For the text-containing cell, return its midpoint in (x, y) coordinate format. 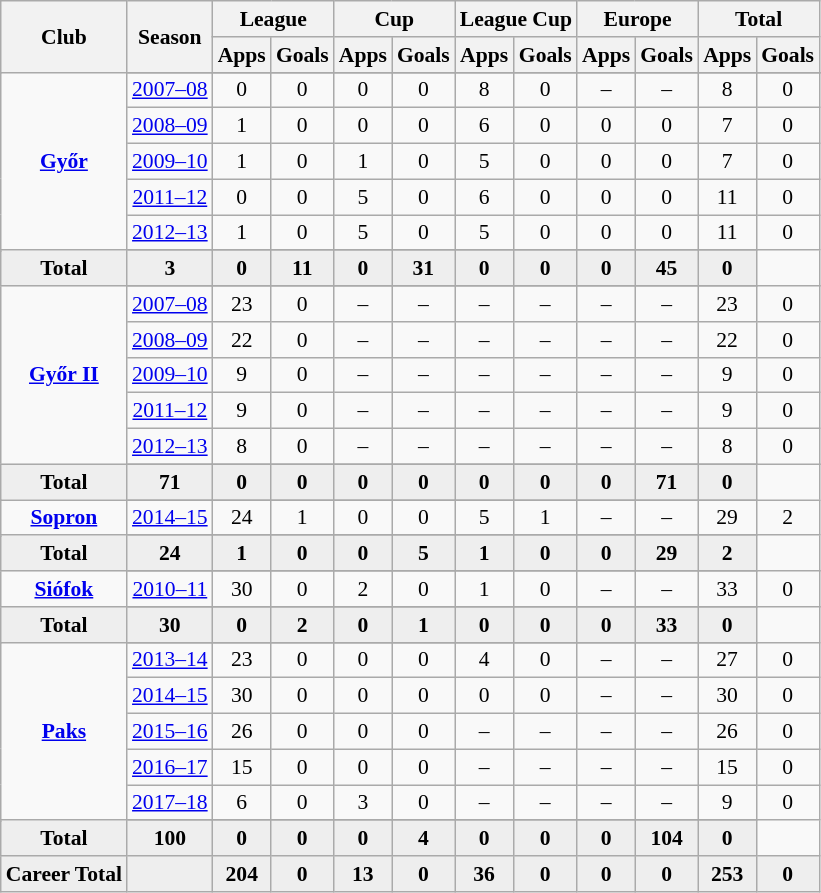
Paks (64, 731)
Siófok (64, 589)
13 (363, 874)
Cup (394, 19)
2010–11 (170, 589)
2017–18 (170, 803)
204 (242, 874)
100 (170, 839)
Club (64, 36)
27 (727, 660)
45 (666, 269)
Europe (638, 19)
253 (727, 874)
Győr (64, 161)
Season (170, 36)
League Cup (516, 19)
2015–16 (170, 732)
36 (484, 874)
104 (666, 839)
31 (424, 269)
Career Total (64, 874)
Sopron (64, 518)
2016–17 (170, 767)
2013–14 (170, 660)
Győr II (64, 375)
League (274, 19)
